Determine the (x, y) coordinate at the center of the cell enclosing the given text.  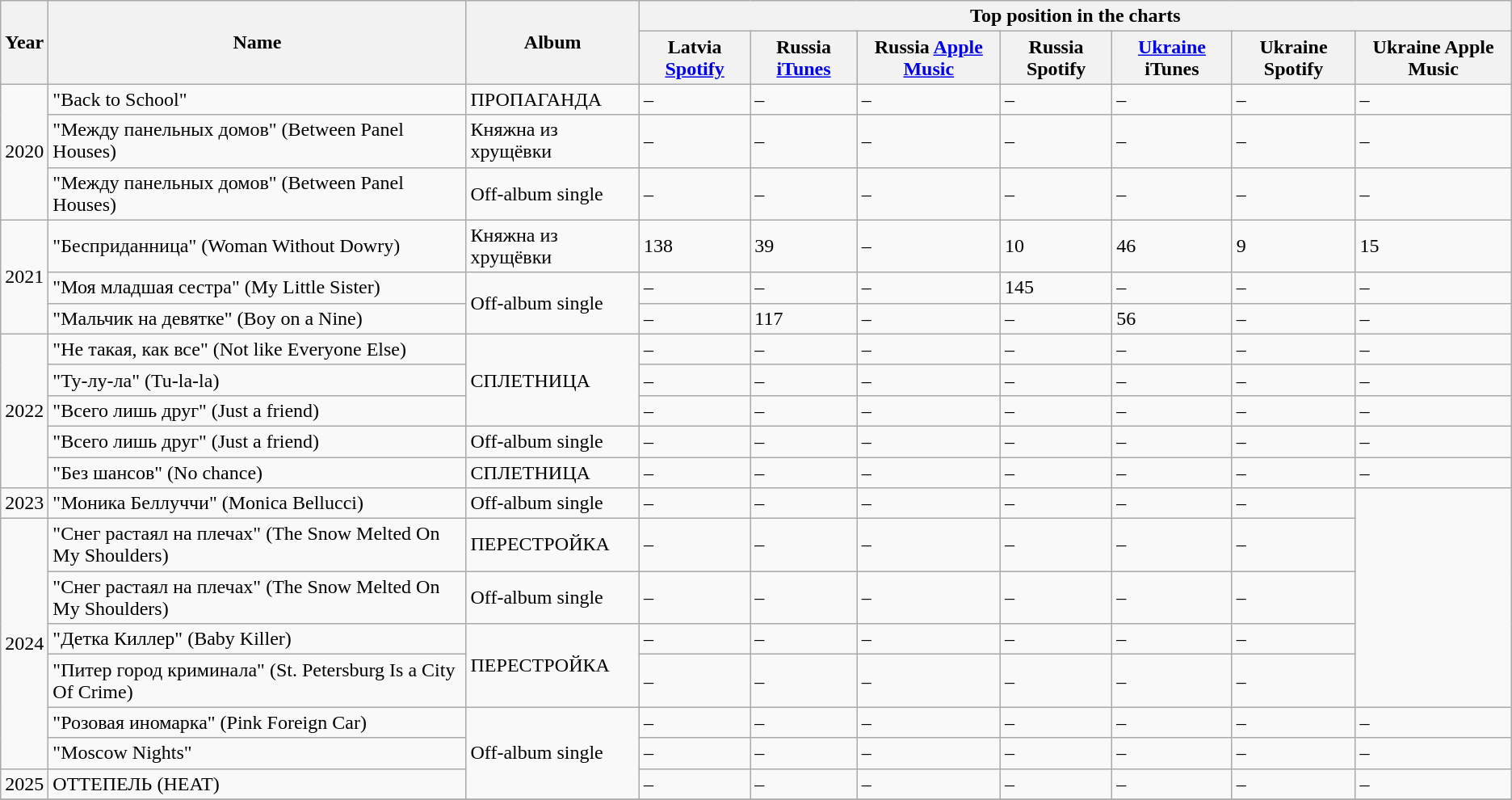
Name (257, 42)
Album (552, 42)
Russia iTunes (804, 58)
15 (1433, 246)
117 (804, 318)
2021 (24, 276)
56 (1172, 318)
Ukraine Spotify (1294, 58)
2023 (24, 503)
145 (1056, 288)
2025 (24, 784)
Latvia Spotify (695, 58)
10 (1056, 246)
"Розовая иномарка" (Pink Foreign Car) (257, 722)
Ukraine Apple Music (1433, 58)
"Back to School" (257, 99)
39 (804, 246)
"Питер город криминала" (St. Petersburg Is a City Of Crime) (257, 680)
Year (24, 42)
9 (1294, 246)
"Moscow Nights" (257, 753)
Russia Apple Music (929, 58)
"Мальчик на девятке" (Boy on a Nine) (257, 318)
"Ту-лу-ла" (Tu-la-la) (257, 380)
ОТТЕПЕЛЬ (HEAT) (257, 784)
2022 (24, 411)
2020 (24, 152)
"Не такая, как все" (Not like Everyone Else) (257, 349)
"Моя младшая сестра" (My Little Sister) (257, 288)
"Бесприданница" (Woman Without Dowry) (257, 246)
"Без шансов" (No chance) (257, 473)
138 (695, 246)
Top position in the charts (1075, 16)
"Моника Беллуччи" (Monica Bellucci) (257, 503)
ПРОПАГАНДА (552, 99)
Russia Spotify (1056, 58)
"Детка Киллер" (Baby Killer) (257, 639)
2024 (24, 643)
Ukraine iTunes (1172, 58)
46 (1172, 246)
